For the text-containing cell, return its midpoint in [X, Y] coordinate format. 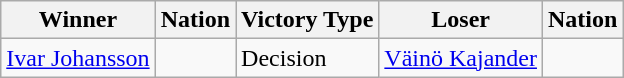
Väinö Kajander [461, 58]
Victory Type [308, 20]
Loser [461, 20]
Decision [308, 58]
Winner [78, 20]
Ivar Johansson [78, 58]
